Return the [X, Y] coordinate for the center point of the cell that contains the specified text.  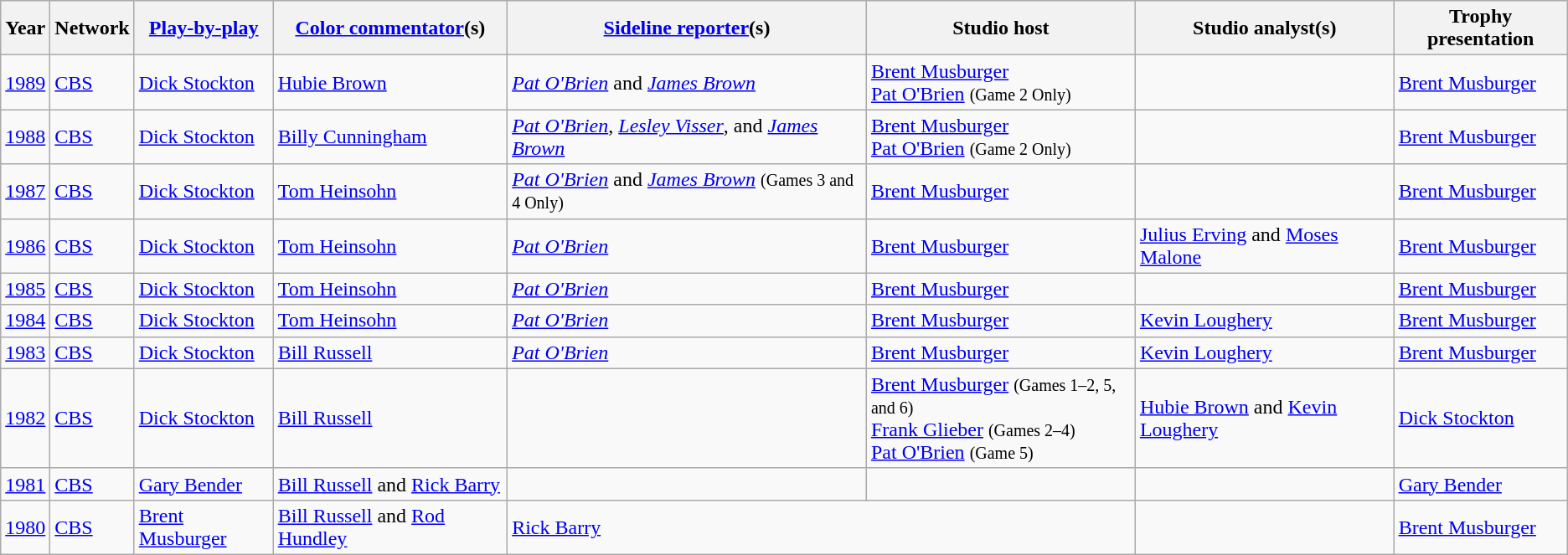
Studio analyst(s) [1265, 28]
Pat O'Brien and James Brown [687, 82]
1987 [25, 191]
Trophy presentation [1481, 28]
Hubie Brown and Kevin Loughery [1265, 419]
1982 [25, 419]
Rick Barry [822, 527]
Hubie Brown [390, 82]
Pat O'Brien, Lesley Visser, and James Brown [687, 137]
1986 [25, 246]
1983 [25, 352]
1988 [25, 137]
1985 [25, 289]
Studio host [1000, 28]
Sideline reporter(s) [687, 28]
Billy Cunningham [390, 137]
Pat O'Brien and James Brown (Games 3 and 4 Only) [687, 191]
Bill Russell and Rick Barry [390, 484]
1980 [25, 527]
Color commentator(s) [390, 28]
Play-by-play [204, 28]
1981 [25, 484]
Brent Musburger (Games 1–2, 5, and 6)Frank Glieber (Games 2–4)Pat O'Brien (Game 5) [1000, 419]
Year [25, 28]
1984 [25, 321]
Network [92, 28]
Julius Erving and Moses Malone [1265, 246]
Bill Russell and Rod Hundley [390, 527]
1989 [25, 82]
